For the text-containing cell, return its midpoint in (X, Y) coordinate format. 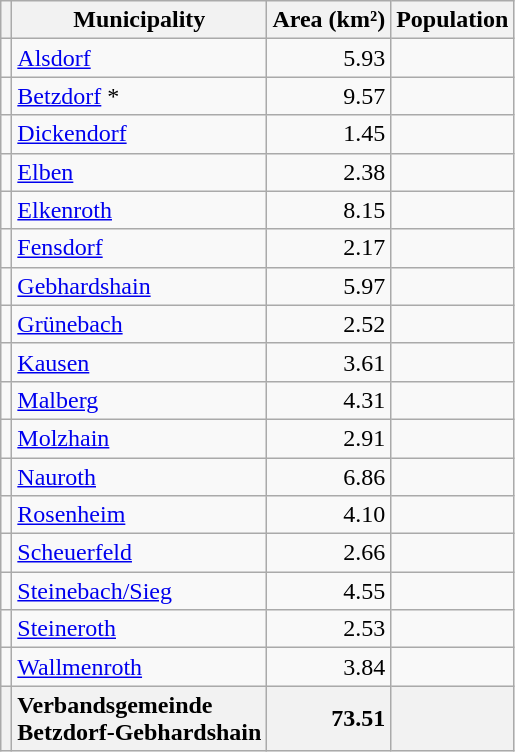
Area (km²) (329, 20)
Gebhardshain (140, 286)
Betzdorf * (140, 96)
Rosenheim (140, 515)
4.31 (329, 400)
Wallmenroth (140, 667)
Molzhain (140, 438)
4.55 (329, 591)
3.84 (329, 667)
2.53 (329, 629)
Kausen (140, 362)
2.66 (329, 553)
5.93 (329, 58)
Grünebach (140, 324)
3.61 (329, 362)
Elkenroth (140, 210)
2.17 (329, 248)
1.45 (329, 134)
9.57 (329, 96)
Dickendorf (140, 134)
2.38 (329, 172)
73.51 (329, 718)
4.10 (329, 515)
2.91 (329, 438)
Population (452, 20)
Fensdorf (140, 248)
Municipality (140, 20)
Elben (140, 172)
Nauroth (140, 477)
6.86 (329, 477)
2.52 (329, 324)
5.97 (329, 286)
8.15 (329, 210)
Steineroth (140, 629)
Steinebach/Sieg (140, 591)
VerbandsgemeindeBetzdorf-Gebhardshain (140, 718)
Alsdorf (140, 58)
Malberg (140, 400)
Scheuerfeld (140, 553)
